Locate the cell with the specified text and output its (x, y) center coordinate. 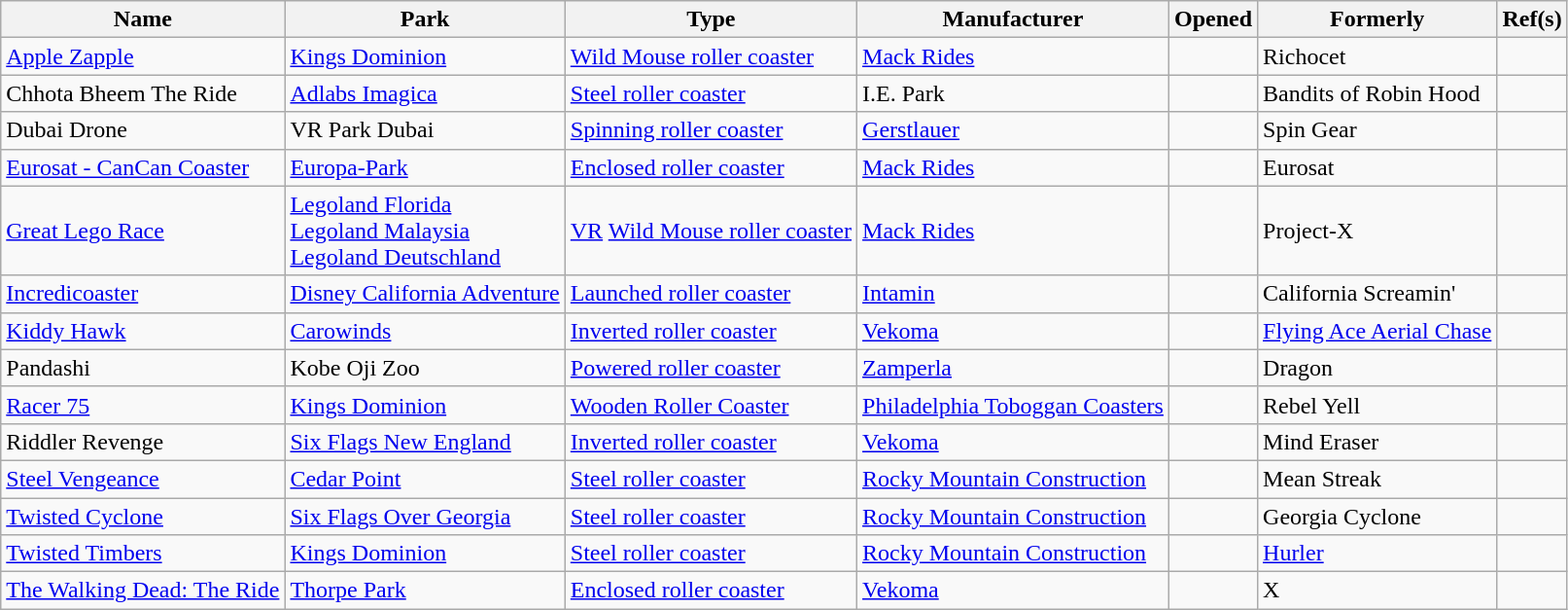
Carowinds (425, 331)
Dubai Drone (143, 130)
VR Park Dubai (425, 130)
Park (425, 19)
VR Wild Mouse roller coaster (711, 231)
Bandits of Robin Hood (1377, 93)
Eurosat (1377, 167)
Rebel Yell (1377, 405)
Intamin (1013, 294)
Twisted Cyclone (143, 517)
Type (711, 19)
Dragon (1377, 368)
Thorpe Park (425, 591)
The Walking Dead: The Ride (143, 591)
Name (143, 19)
Wild Mouse roller coaster (711, 56)
Formerly (1377, 19)
Project-X (1377, 231)
Kiddy Hawk (143, 331)
Hurler (1377, 554)
Philadelphia Toboggan Coasters (1013, 405)
Opened (1213, 19)
Spin Gear (1377, 130)
Mind Eraser (1377, 442)
Launched roller coaster (711, 294)
I.E. Park (1013, 93)
Kobe Oji Zoo (425, 368)
Pandashi (143, 368)
X (1377, 591)
Flying Ace Aerial Chase (1377, 331)
Disney California Adventure (425, 294)
Racer 75 (143, 405)
Gerstlauer (1013, 130)
Steel Vengeance (143, 479)
Riddler Revenge (143, 442)
Europa-Park (425, 167)
Spinning roller coaster (711, 130)
Manufacturer (1013, 19)
Incredicoaster (143, 294)
Georgia Cyclone (1377, 517)
Great Lego Race (143, 231)
Cedar Point (425, 479)
Chhota Bheem The Ride (143, 93)
Six Flags Over Georgia (425, 517)
Richocet (1377, 56)
Apple Zapple (143, 56)
Adlabs Imagica (425, 93)
Twisted Timbers (143, 554)
Six Flags New England (425, 442)
Legoland FloridaLegoland MalaysiaLegoland Deutschland (425, 231)
Zamperla (1013, 368)
Ref(s) (1532, 19)
Powered roller coaster (711, 368)
Wooden Roller Coaster (711, 405)
California Screamin' (1377, 294)
Mean Streak (1377, 479)
Eurosat - CanCan Coaster (143, 167)
